For the text-containing cell, return its midpoint in [X, Y] coordinate format. 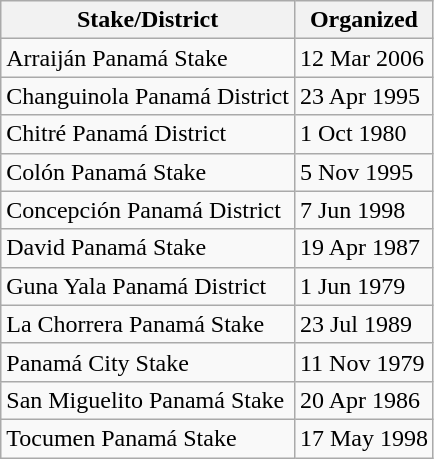
Colón Panamá Stake [148, 172]
Changuinola Panamá District [148, 96]
Panamá City Stake [148, 362]
David Panamá Stake [148, 248]
7 Jun 1998 [364, 210]
Concepción Panamá District [148, 210]
Arraiján Panamá Stake [148, 58]
1 Oct 1980 [364, 134]
1 Jun 1979 [364, 286]
Chitré Panamá District [148, 134]
12 Mar 2006 [364, 58]
Tocumen Panamá Stake [148, 438]
Stake/District [148, 20]
23 Jul 1989 [364, 324]
11 Nov 1979 [364, 362]
5 Nov 1995 [364, 172]
20 Apr 1986 [364, 400]
Guna Yala Panamá District [148, 286]
17 May 1998 [364, 438]
19 Apr 1987 [364, 248]
Organized [364, 20]
23 Apr 1995 [364, 96]
San Miguelito Panamá Stake [148, 400]
La Chorrera Panamá Stake [148, 324]
